Locate the cell with the specified text and output its (X, Y) center coordinate. 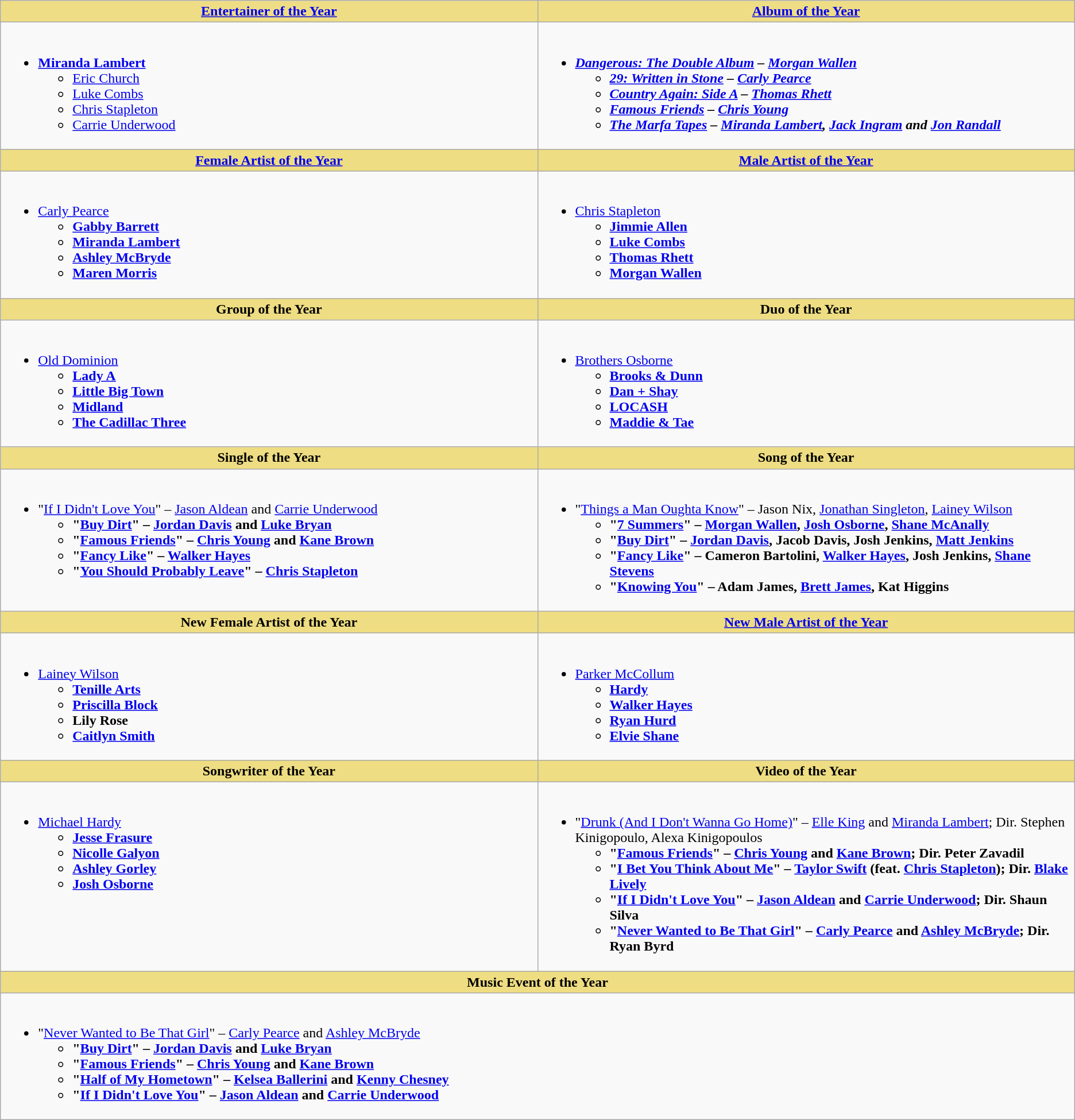
Female Artist of the Year (269, 160)
Single of the Year (269, 458)
Parker McCollumHardyWalker HayesRyan HurdElvie Shane (806, 696)
Michael HardyJesse FrasureNicolle GalyonAshley GorleyJosh Osborne (269, 876)
Carly PearceGabby BarrettMiranda LambertAshley McBrydeMaren Morris (269, 234)
Miranda LambertEric ChurchLuke CombsChris StapletonCarrie Underwood (269, 86)
Lainey WilsonTenille ArtsPriscilla BlockLily RoseCaitlyn Smith (269, 696)
Album of the Year (806, 11)
Song of the Year (806, 458)
Songwriter of the Year (269, 771)
Entertainer of the Year (269, 11)
Brothers OsborneBrooks & DunnDan + ShayLOCASHMaddie & Tae (806, 384)
Duo of the Year (806, 309)
New Female Artist of the Year (269, 622)
Video of the Year (806, 771)
Chris StapletonJimmie AllenLuke CombsThomas RhettMorgan Wallen (806, 234)
New Male Artist of the Year (806, 622)
Group of the Year (269, 309)
Old DominionLady ALittle Big TownMidlandThe Cadillac Three (269, 384)
Male Artist of the Year (806, 160)
Music Event of the Year (537, 982)
